For the text-containing cell, return its midpoint in (X, Y) coordinate format. 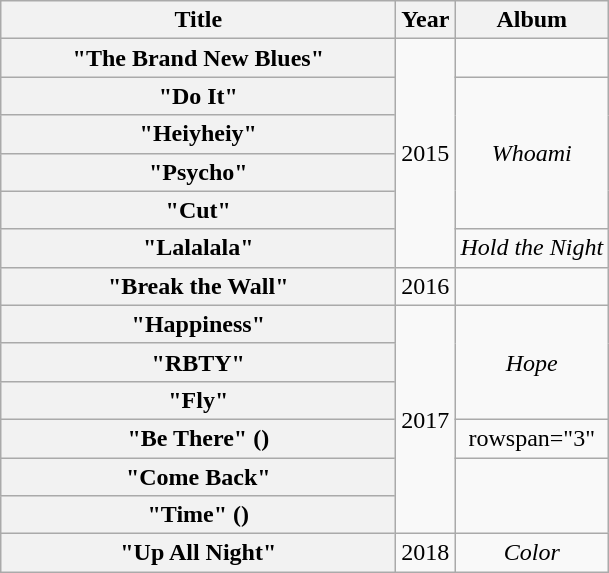
"Be There" () (198, 438)
"Psycho" (198, 172)
2015 (426, 153)
"Break the Wall" (198, 286)
Hope (532, 362)
"Come Back" (198, 477)
Hold the Night (532, 248)
Title (198, 20)
"Fly" (198, 400)
Year (426, 20)
2017 (426, 419)
2018 (426, 553)
Whoami (532, 153)
2016 (426, 286)
"The Brand New Blues" (198, 58)
rowspan="3" (532, 438)
"Happiness" (198, 324)
"Heiyheiy" (198, 134)
"Time" () (198, 515)
Color (532, 553)
"RBTY" (198, 362)
"Cut" (198, 210)
"Lalalala" (198, 248)
"Do It" (198, 96)
"Up All Night" (198, 553)
Album (532, 20)
